Detect which cell encompasses the target text, then output its [x, y] center coordinate. 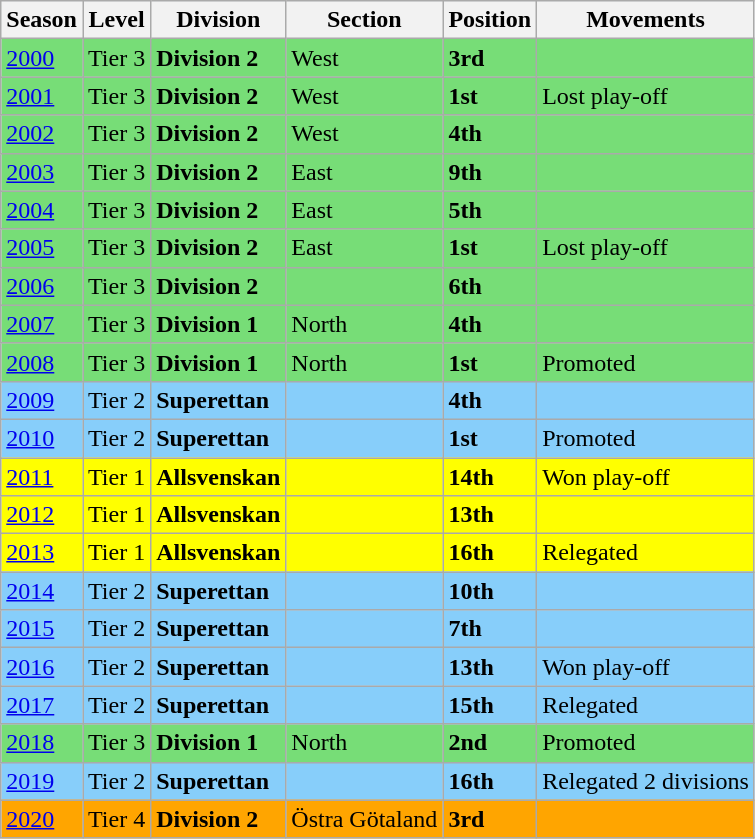
2017 [42, 705]
Level [116, 20]
Movements [646, 20]
2009 [42, 400]
Division [218, 20]
2010 [42, 438]
Tier 4 [116, 819]
2015 [42, 629]
2003 [42, 172]
2007 [42, 324]
9th [490, 172]
2014 [42, 591]
2012 [42, 515]
2016 [42, 667]
2005 [42, 248]
2006 [42, 286]
2019 [42, 781]
5th [490, 210]
7th [490, 629]
2000 [42, 58]
Season [42, 20]
2020 [42, 819]
15th [490, 705]
Position [490, 20]
2011 [42, 477]
2008 [42, 362]
Östra Götaland [364, 819]
14th [490, 477]
2nd [490, 743]
2001 [42, 96]
2013 [42, 553]
2018 [42, 743]
2002 [42, 134]
Relegated 2 divisions [646, 781]
Section [364, 20]
10th [490, 591]
2004 [42, 210]
6th [490, 286]
